Provide the (x, y) coordinate of the cell's center where the given text is located.  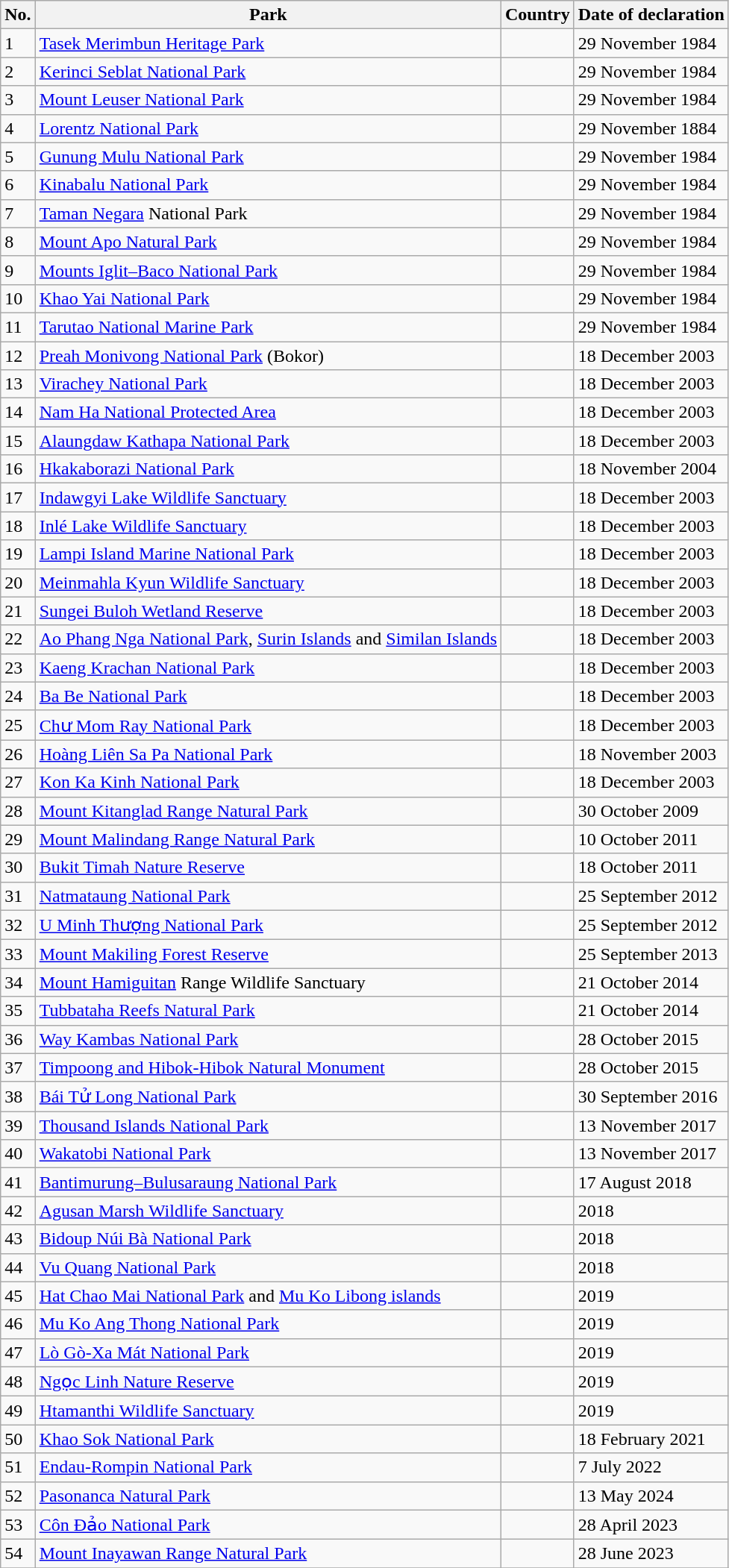
Lampi Island Marine National Park (268, 554)
50 (18, 1439)
20 (18, 583)
7 (18, 213)
1 (18, 43)
51 (18, 1467)
Gunung Mulu National Park (268, 157)
31 (18, 896)
Endau-Rompin National Park (268, 1467)
Mount Apo Natural Park (268, 242)
22 (18, 639)
30 (18, 868)
18 (18, 526)
39 (18, 1126)
53 (18, 1525)
Kerinci Seblat National Park (268, 72)
19 (18, 554)
28 June 2023 (651, 1554)
Alaungdaw Kathapa National Park (268, 441)
43 (18, 1239)
5 (18, 157)
Mounts Iglit–Baco National Park (268, 270)
52 (18, 1496)
44 (18, 1267)
9 (18, 270)
13 May 2024 (651, 1496)
Mount Leuser National Park (268, 100)
25 September 2013 (651, 954)
Natmataung National Park (268, 896)
45 (18, 1296)
46 (18, 1324)
Bantimurung–Bulusaraung National Park (268, 1182)
40 (18, 1154)
Bidoup Núi Bà National Park (268, 1239)
11 (18, 327)
15 (18, 441)
29 (18, 839)
10 (18, 298)
Tubbataha Reefs Natural Park (268, 1011)
Hat Chao Mai National Park and Mu Ko Libong islands (268, 1296)
Kaeng Krachan National Park (268, 668)
Tarutao National Marine Park (268, 327)
Date of declaration (651, 15)
Htamanthi Wildlife Sanctuary (268, 1411)
Way Kambas National Park (268, 1039)
Vu Quang National Park (268, 1267)
Khao Sok National Park (268, 1439)
No. (18, 15)
42 (18, 1211)
16 (18, 469)
26 (18, 754)
Ao Phang Nga National Park, Surin Islands and Similan Islands (268, 639)
Park (268, 15)
38 (18, 1097)
33 (18, 954)
18 November 2003 (651, 754)
Côn Đảo National Park (268, 1525)
Kon Ka Kinh National Park (268, 783)
Mount Hamiguitan Range Wildlife Sanctuary (268, 982)
6 (18, 185)
Taman Negara National Park (268, 213)
32 (18, 925)
7 July 2022 (651, 1467)
Lorentz National Park (268, 128)
Meinmahla Kyun Wildlife Sanctuary (268, 583)
Bái Tử Long National Park (268, 1097)
Country (538, 15)
Agusan Marsh Wildlife Sanctuary (268, 1211)
27 (18, 783)
17 August 2018 (651, 1182)
Mount Malindang Range Natural Park (268, 839)
24 (18, 696)
Preah Monivong National Park (Bokor) (268, 356)
Lò Gò-Xa Mát National Park (268, 1352)
30 September 2016 (651, 1097)
Bukit Timah Nature Reserve (268, 868)
Mu Ko Ang Thong National Park (268, 1324)
25 (18, 725)
34 (18, 982)
23 (18, 668)
Pasonanca Natural Park (268, 1496)
Virachey National Park (268, 384)
54 (18, 1554)
4 (18, 128)
28 (18, 811)
Inlé Lake Wildlife Sanctuary (268, 526)
Hoàng Liên Sa Pa National Park (268, 754)
28 April 2023 (651, 1525)
36 (18, 1039)
Wakatobi National Park (268, 1154)
Mount Kitanglad Range Natural Park (268, 811)
Hkakaborazi National Park (268, 469)
21 (18, 611)
35 (18, 1011)
37 (18, 1067)
8 (18, 242)
18 November 2004 (651, 469)
49 (18, 1411)
Kinabalu National Park (268, 185)
47 (18, 1352)
3 (18, 100)
U Minh Thượng National Park (268, 925)
14 (18, 413)
Ngọc Linh Nature Reserve (268, 1382)
Khao Yai National Park (268, 298)
Thousand Islands National Park (268, 1126)
41 (18, 1182)
Chư Mom Ray National Park (268, 725)
Sungei Buloh Wetland Reserve (268, 611)
Indawgyi Lake Wildlife Sanctuary (268, 498)
Ba Be National Park (268, 696)
30 October 2009 (651, 811)
Mount Inayawan Range Natural Park (268, 1554)
12 (18, 356)
17 (18, 498)
29 November 1884 (651, 128)
18 October 2011 (651, 868)
Nam Ha National Protected Area (268, 413)
18 February 2021 (651, 1439)
10 October 2011 (651, 839)
13 (18, 384)
48 (18, 1382)
Timpoong and Hibok-Hibok Natural Monument (268, 1067)
2 (18, 72)
Mount Makiling Forest Reserve (268, 954)
Tasek Merimbun Heritage Park (268, 43)
